Extract the (x, y) coordinate from the center of the cell holding the provided text.  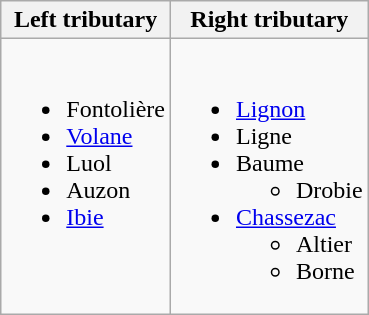
Right tributary (269, 20)
Left tributary (86, 20)
FontolièreVolaneLuolAuzonIbie (86, 176)
LignonLigneBaumeDrobieChassezacAltierBorne (269, 176)
